Return the (X, Y) coordinate for the center point of the cell that contains the specified text.  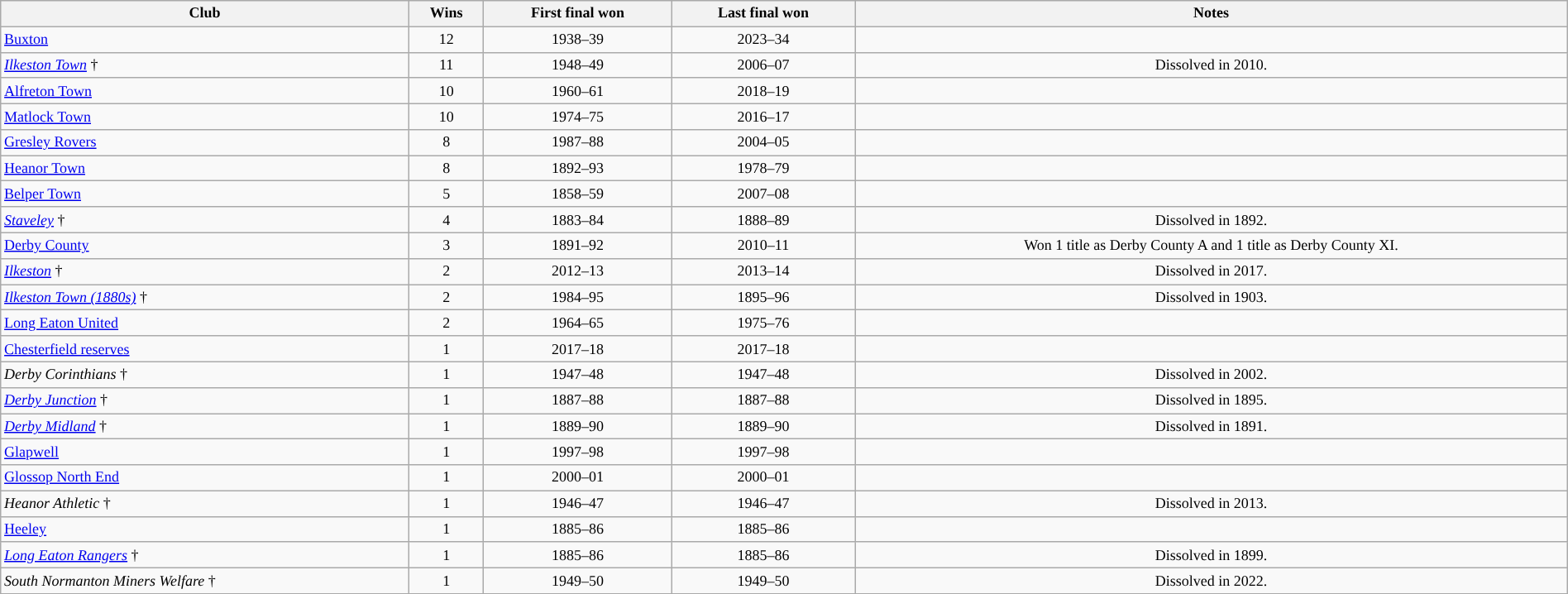
Wins (446, 13)
2013–14 (763, 271)
1888–89 (763, 220)
Won 1 title as Derby County A and 1 title as Derby County XI. (1211, 245)
Gresley Rovers (205, 142)
3 (446, 245)
Derby Corinthians † (205, 374)
1960–61 (577, 91)
5 (446, 194)
1975–76 (763, 323)
Staveley † (205, 220)
1978–79 (763, 169)
Derby Midland † (205, 427)
Dissolved in 2013. (1211, 503)
Ilkeston † (205, 271)
Dissolved in 2022. (1211, 581)
Long Eaton United (205, 323)
2010–11 (763, 245)
Dissolved in 1892. (1211, 220)
2007–08 (763, 194)
Dissolved in 2002. (1211, 374)
2012–13 (577, 271)
Dissolved in 2017. (1211, 271)
2023–34 (763, 40)
1883–84 (577, 220)
Ilkeston Town † (205, 65)
Long Eaton Rangers † (205, 554)
Club (205, 13)
Buxton (205, 40)
1892–93 (577, 169)
1964–65 (577, 323)
South Normanton Miners Welfare † (205, 581)
2016–17 (763, 116)
2018–19 (763, 91)
Notes (1211, 13)
Derby Junction † (205, 400)
Heanor Athletic † (205, 503)
Dissolved in 1895. (1211, 400)
Chesterfield reserves (205, 349)
Dissolved in 1899. (1211, 554)
1987–88 (577, 142)
Alfreton Town (205, 91)
Dissolved in 2010. (1211, 65)
1895–96 (763, 298)
1891–92 (577, 245)
First final won (577, 13)
Heeley (205, 529)
12 (446, 40)
1858–59 (577, 194)
1938–39 (577, 40)
Last final won (763, 13)
Dissolved in 1891. (1211, 427)
Dissolved in 1903. (1211, 298)
Ilkeston Town (1880s) † (205, 298)
4 (446, 220)
Derby County (205, 245)
1948–49 (577, 65)
Heanor Town (205, 169)
Belper Town (205, 194)
2006–07 (763, 65)
Matlock Town (205, 116)
1984–95 (577, 298)
11 (446, 65)
Glossop North End (205, 478)
2004–05 (763, 142)
1974–75 (577, 116)
Glapwell (205, 452)
